Locate the cell with the specified text and output its (X, Y) center coordinate. 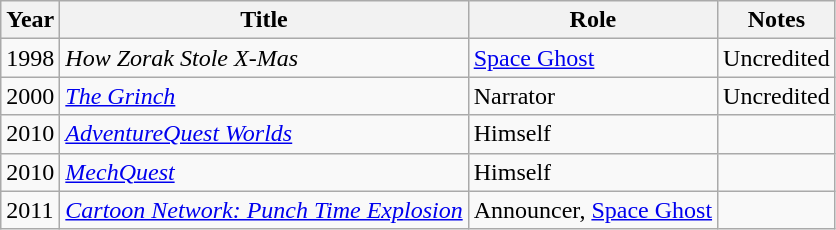
Year (30, 20)
Space Ghost (592, 58)
MechQuest (264, 172)
Announcer, Space Ghost (592, 210)
2011 (30, 210)
Narrator (592, 96)
2000 (30, 96)
Notes (777, 20)
Cartoon Network: Punch Time Explosion (264, 210)
Title (264, 20)
The Grinch (264, 96)
1998 (30, 58)
AdventureQuest Worlds (264, 134)
How Zorak Stole X-Mas (264, 58)
Role (592, 20)
